Return the (x, y) coordinate for the center point of the cell that contains the specified text.  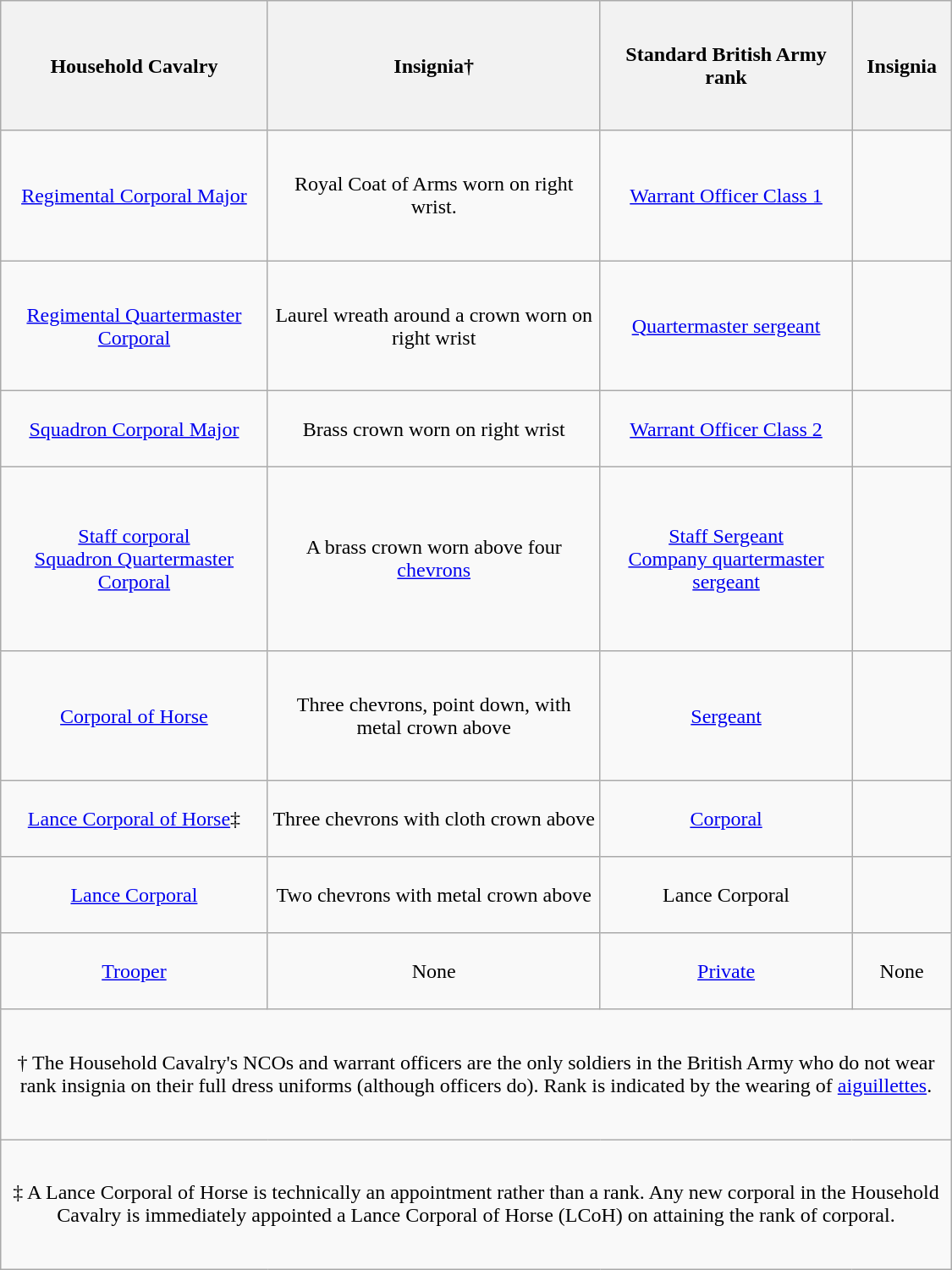
Household Cavalry (134, 66)
Brass crown worn on right wrist (433, 429)
Regimental Corporal Major (134, 196)
A brass crown worn above four chevrons (433, 559)
Private (726, 971)
Standard British Army rank (726, 66)
Royal Coat of Arms worn on right wrist. (433, 196)
Trooper (134, 971)
Three chevrons, point down, with metal crown above (433, 716)
Squadron Corporal Major (134, 429)
Corporal of Horse (134, 716)
Lance Corporal of Horse‡ (134, 819)
Warrant Officer Class 2 (726, 429)
Insignia† (433, 66)
Staff corporalSquadron Quartermaster Corporal (134, 559)
Insignia (902, 66)
Staff SergeantCompany quartermaster sergeant (726, 559)
Three chevrons with cloth crown above (433, 819)
Quartermaster sergeant (726, 326)
Warrant Officer Class 1 (726, 196)
Laurel wreath around a crown worn on right wrist (433, 326)
Corporal (726, 819)
Sergeant (726, 716)
Regimental Quartermaster Corporal (134, 326)
Two chevrons with metal crown above (433, 895)
